For the text-containing cell, return its midpoint in [x, y] coordinate format. 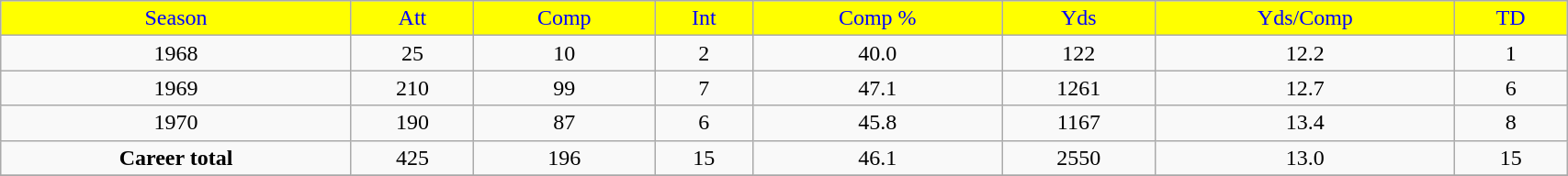
210 [412, 88]
7 [704, 88]
1261 [1078, 88]
13.4 [1305, 123]
TD [1511, 18]
1968 [176, 53]
25 [412, 53]
Career total [176, 158]
12.7 [1305, 88]
Yds/Comp [1305, 18]
47.1 [878, 88]
1 [1511, 53]
40.0 [878, 53]
99 [564, 88]
12.2 [1305, 53]
Comp [564, 18]
8 [1511, 123]
Season [176, 18]
190 [412, 123]
Int [704, 18]
Att [412, 18]
10 [564, 53]
1969 [176, 88]
Comp % [878, 18]
2550 [1078, 158]
425 [412, 158]
1167 [1078, 123]
45.8 [878, 123]
196 [564, 158]
2 [704, 53]
1970 [176, 123]
122 [1078, 53]
Yds [1078, 18]
87 [564, 123]
13.0 [1305, 158]
46.1 [878, 158]
